Find where the given text appears and provide that cell's center as [x, y] coordinate. 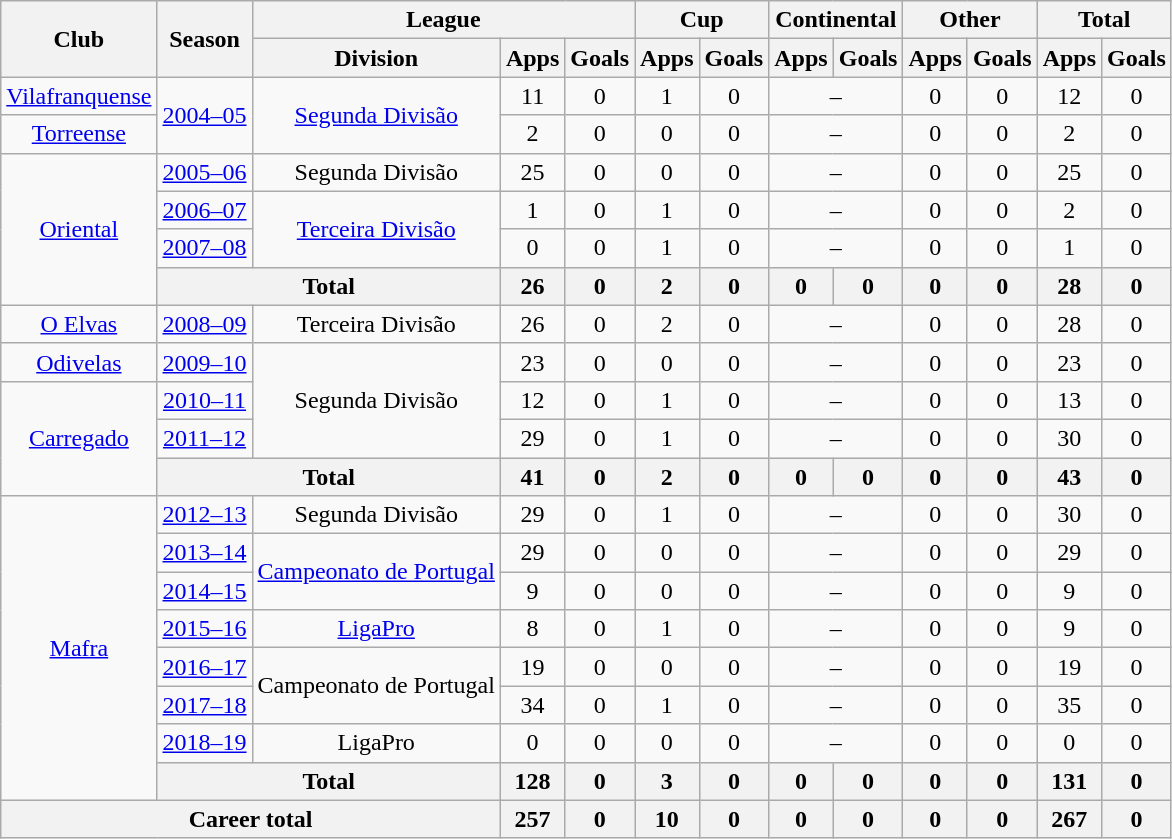
267 [1069, 819]
41 [532, 477]
3 [667, 781]
O Elvas [79, 324]
Cup [702, 20]
2015–16 [204, 629]
8 [532, 629]
35 [1069, 705]
34 [532, 705]
2017–18 [204, 705]
2004–05 [204, 115]
128 [532, 781]
11 [532, 96]
Mafra [79, 648]
2007–08 [204, 248]
League [444, 20]
Carregado [79, 438]
2008–09 [204, 324]
2005–06 [204, 172]
2006–07 [204, 210]
2012–13 [204, 515]
Season [204, 39]
2011–12 [204, 438]
Career total [251, 819]
Division [376, 58]
10 [667, 819]
257 [532, 819]
Club [79, 39]
Oriental [79, 229]
2010–11 [204, 400]
Continental [836, 20]
Odivelas [79, 362]
Torreense [79, 134]
2016–17 [204, 667]
Vilafranquense [79, 96]
2018–19 [204, 743]
Other [970, 20]
2014–15 [204, 591]
2013–14 [204, 553]
2009–10 [204, 362]
43 [1069, 477]
131 [1069, 781]
13 [1069, 400]
